Search for the cell housing the specified text and yield its (X, Y) center coordinate. 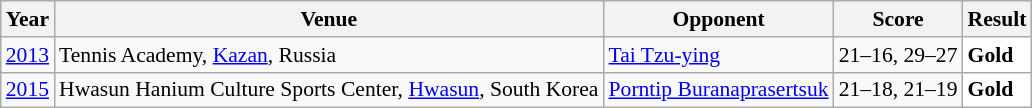
Tennis Academy, Kazan, Russia (328, 55)
Opponent (719, 19)
Year (28, 19)
Hwasun Hanium Culture Sports Center, Hwasun, South Korea (328, 90)
Result (998, 19)
21–16, 29–27 (898, 55)
2015 (28, 90)
21–18, 21–19 (898, 90)
Porntip Buranaprasertsuk (719, 90)
Tai Tzu-ying (719, 55)
Score (898, 19)
2013 (28, 55)
Venue (328, 19)
